Search for the cell housing the specified text and yield its (X, Y) center coordinate. 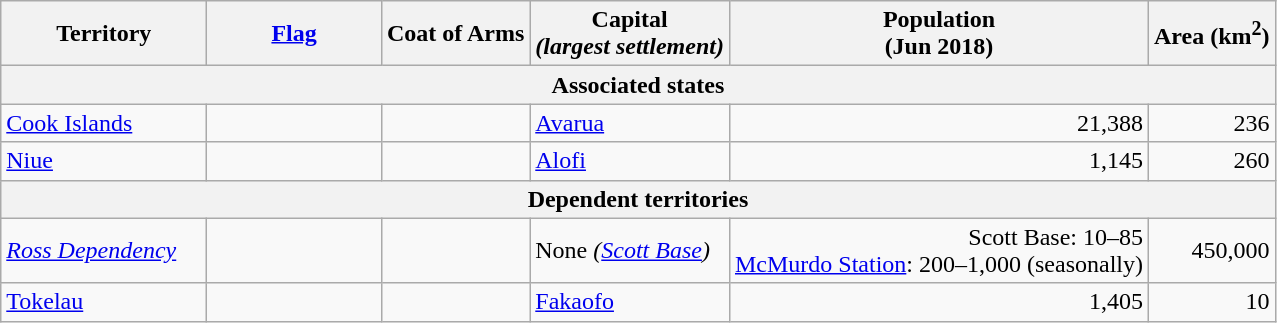
Population(Jun 2018) (938, 34)
1,145 (938, 161)
Alofi (630, 161)
Dependent territories (638, 199)
236 (1212, 123)
Capital(largest settlement) (630, 34)
Area (km2) (1212, 34)
Fakaofo (630, 302)
1,405 (938, 302)
Associated states (638, 85)
260 (1212, 161)
10 (1212, 302)
Tokelau (104, 302)
Cook Islands (104, 123)
Scott Base: 10–85McMurdo Station: 200–1,000 (seasonally) (938, 250)
21,388 (938, 123)
Territory (104, 34)
Niue (104, 161)
Coat of Arms (455, 34)
Ross Dependency (104, 250)
Avarua (630, 123)
None (Scott Base) (630, 250)
Flag (294, 34)
450,000 (1212, 250)
